Return (X, Y) of the center of cell containing provided text 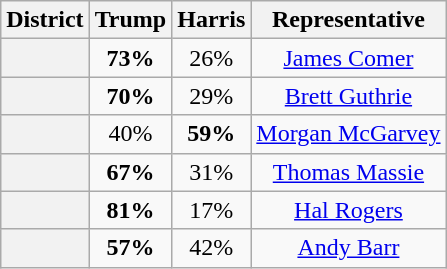
James Comer (348, 58)
Trump (130, 20)
29% (212, 96)
31% (212, 172)
40% (130, 134)
Morgan McGarvey (348, 134)
67% (130, 172)
Hal Rogers (348, 210)
81% (130, 210)
District (45, 20)
26% (212, 58)
Andy Barr (348, 248)
57% (130, 248)
70% (130, 96)
42% (212, 248)
Representative (348, 20)
Thomas Massie (348, 172)
17% (212, 210)
Brett Guthrie (348, 96)
Harris (212, 20)
73% (130, 58)
59% (212, 134)
